Output the [X, Y] coordinate of the center of the cell containing the given text.  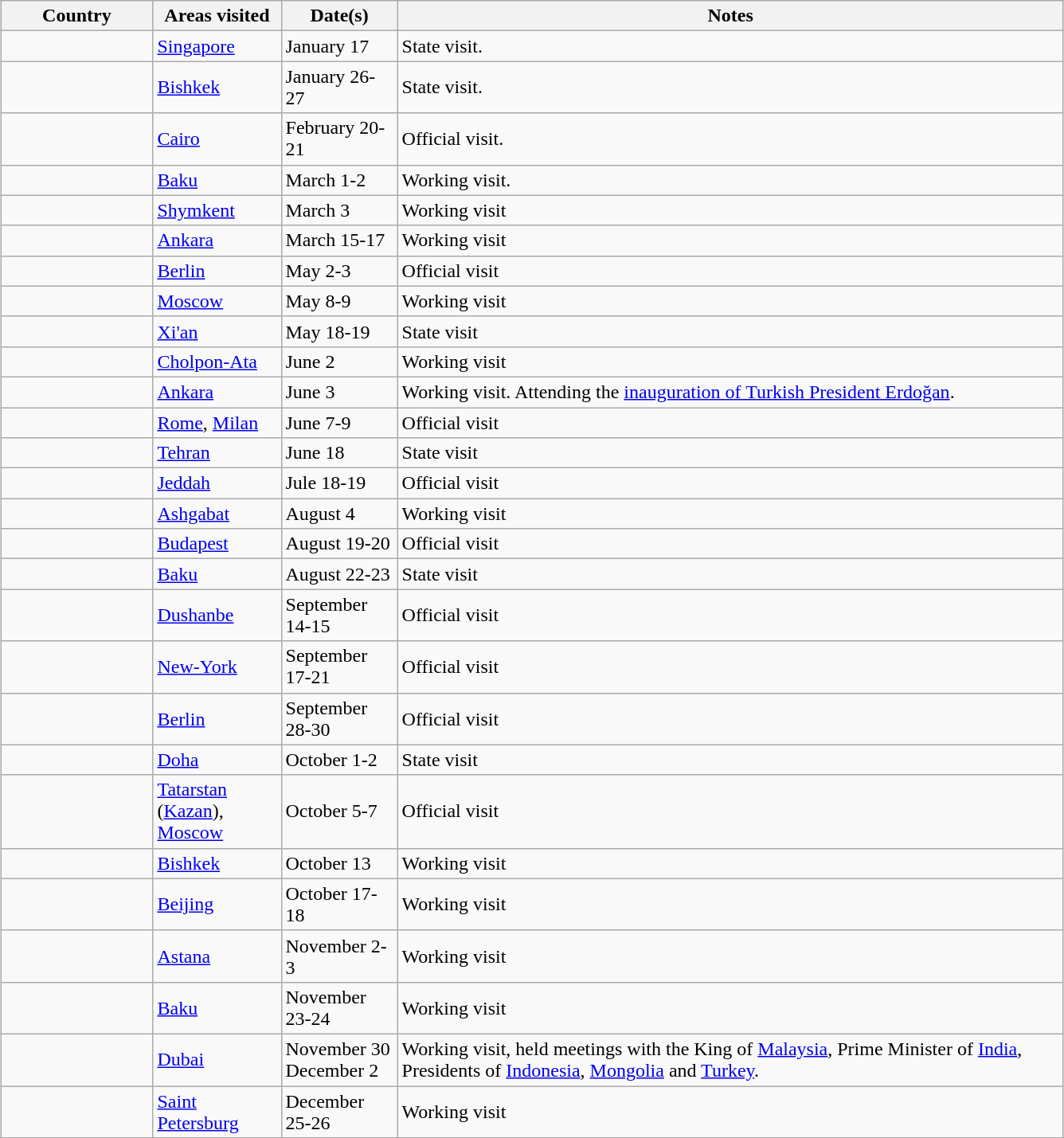
December 25-26 [339, 1112]
Date(s) [339, 16]
March 1-2 [339, 180]
August 22-23 [339, 574]
Saint Petersburg [217, 1112]
Areas visited [217, 16]
Working visit. Attending the inauguration of Turkish President Erdoğan. [730, 392]
March 3 [339, 210]
Xi'an [217, 331]
June 7-9 [339, 423]
Notes [730, 16]
Dubai [217, 1059]
June 2 [339, 362]
Budapest [217, 544]
Tatarstan (Kazan), Moscow [217, 811]
Astana [217, 956]
September 28-30 [339, 718]
May 8-9 [339, 301]
January 17 [339, 46]
January 26-27 [339, 88]
October 17-18 [339, 905]
March 15-17 [339, 241]
Beijing [217, 905]
Moscow [217, 301]
Ashgabat [217, 514]
Shymkent [217, 210]
Doha [217, 760]
Cairo [217, 139]
Country [76, 16]
Jeddah [217, 483]
Official visit. [730, 139]
October 13 [339, 863]
October 1-2 [339, 760]
November 30 December 2 [339, 1059]
August 19-20 [339, 544]
September 17-21 [339, 667]
May 2-3 [339, 271]
Tehran [217, 453]
August 4 [339, 514]
June 3 [339, 392]
New-York [217, 667]
Rome, Milan [217, 423]
November 23-24 [339, 1008]
Singapore [217, 46]
May 18-19 [339, 331]
Working visit. [730, 180]
February 20-21 [339, 139]
Jule 18-19 [339, 483]
Dushanbe [217, 615]
October 5-7 [339, 811]
Cholpon-Ata [217, 362]
June 18 [339, 453]
September 14-15 [339, 615]
November 2-3 [339, 956]
Working visit, held meetings with the King of Malaysia, Prime Minister of India, Presidents of Indonesia, Mongolia and Turkey. [730, 1059]
